From the cell containing the given text, extract its center point as (X, Y) coordinate. 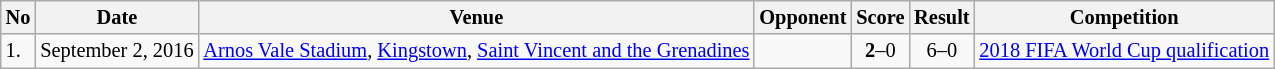
No (18, 17)
2–0 (880, 51)
Score (880, 17)
1. (18, 51)
Venue (476, 17)
Competition (1124, 17)
Arnos Vale Stadium, Kingstown, Saint Vincent and the Grenadines (476, 51)
2018 FIFA World Cup qualification (1124, 51)
September 2, 2016 (116, 51)
6–0 (942, 51)
Date (116, 17)
Result (942, 17)
Opponent (802, 17)
